Pinpoint the cell where the given text exists, returning its [x, y] midpoint coordinate. 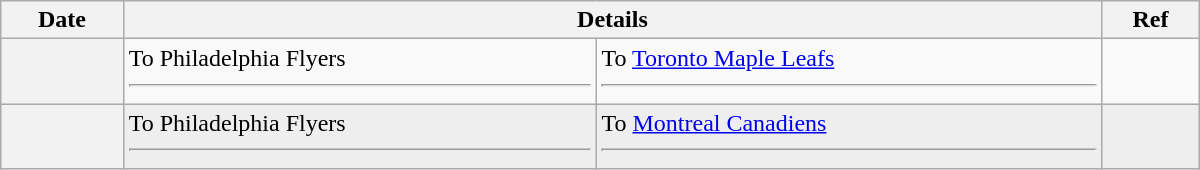
Date [62, 20]
Details [612, 20]
To Montreal Canadiens [849, 136]
To Toronto Maple Leafs [849, 72]
Ref [1151, 20]
